Capture the cell that displays the provided text and extract its [X, Y] central coordinate. 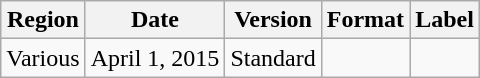
Label [445, 20]
Date [155, 20]
Standard [273, 58]
Format [365, 20]
April 1, 2015 [155, 58]
Version [273, 20]
Various [43, 58]
Region [43, 20]
